Determine the (x, y) coordinate at the center of the cell enclosing the given text.  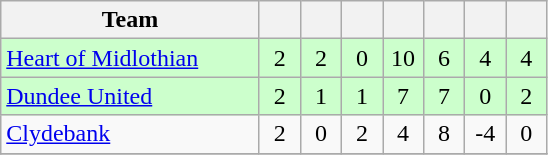
8 (444, 134)
10 (402, 58)
6 (444, 58)
Heart of Midlothian (130, 58)
Dundee United (130, 96)
Clydebank (130, 134)
Team (130, 20)
-4 (486, 134)
